Extract the [X, Y] coordinate from the center of the cell holding the provided text.  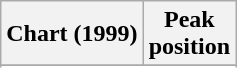
Chart (1999) [72, 34]
Peakposition [189, 34]
